Provide the (x, y) coordinate of the cell's center where the given text is located.  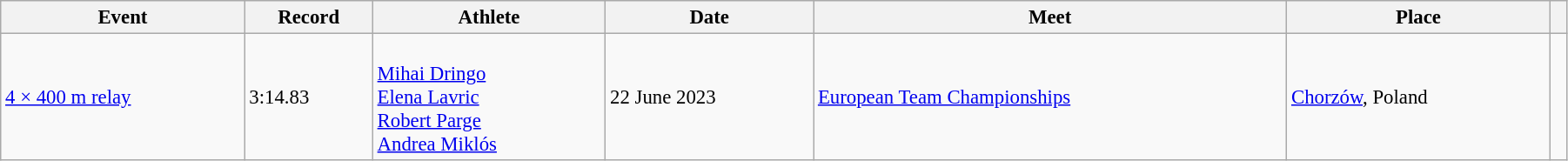
3:14.83 (308, 97)
22 June 2023 (710, 97)
4 × 400 m relay (123, 97)
Record (308, 17)
Athlete (489, 17)
Place (1418, 17)
Event (123, 17)
European Team Championships (1050, 97)
Meet (1050, 17)
Date (710, 17)
Mihai DringoElena LavricRobert PargeAndrea Miklós (489, 97)
Chorzów, Poland (1418, 97)
